Return the [x, y] coordinate for the center point of the cell that contains the specified text.  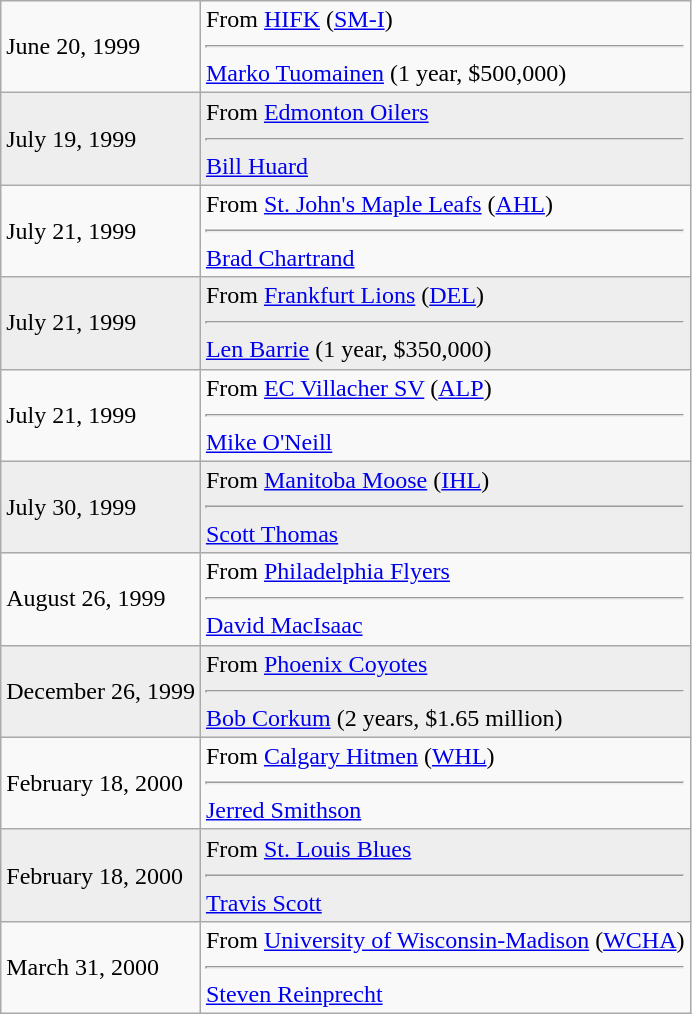
From Phoenix CoyotesBob Corkum (2 years, $1.65 million) [445, 691]
From HIFK (SM-I)Marko Tuomainen (1 year, $500,000) [445, 47]
December 26, 1999 [101, 691]
From University of Wisconsin-Madison (WCHA)Steven Reinprecht [445, 967]
March 31, 2000 [101, 967]
From Manitoba Moose (IHL)Scott Thomas [445, 507]
From St. Louis BluesTravis Scott [445, 875]
June 20, 1999 [101, 47]
July 30, 1999 [101, 507]
From Calgary Hitmen (WHL)Jerred Smithson [445, 783]
From St. John's Maple Leafs (AHL)Brad Chartrand [445, 231]
From Frankfurt Lions (DEL)Len Barrie (1 year, $350,000) [445, 323]
From Edmonton OilersBill Huard [445, 139]
July 19, 1999 [101, 139]
August 26, 1999 [101, 599]
From Philadelphia FlyersDavid MacIsaac [445, 599]
From EC Villacher SV (ALP)Mike O'Neill [445, 415]
